Determine the [X, Y] coordinate at the center of the cell enclosing the given text.  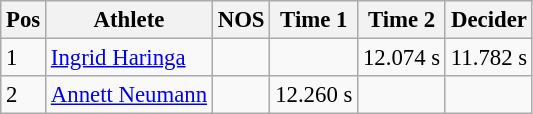
12.074 s [402, 58]
Pos [24, 20]
2 [24, 95]
Ingrid Haringa [130, 58]
Time 2 [402, 20]
11.782 s [488, 58]
NOS [240, 20]
Decider [488, 20]
Athlete [130, 20]
1 [24, 58]
Time 1 [314, 20]
Annett Neumann [130, 95]
12.260 s [314, 95]
